Return (X, Y) of the center of cell containing provided text 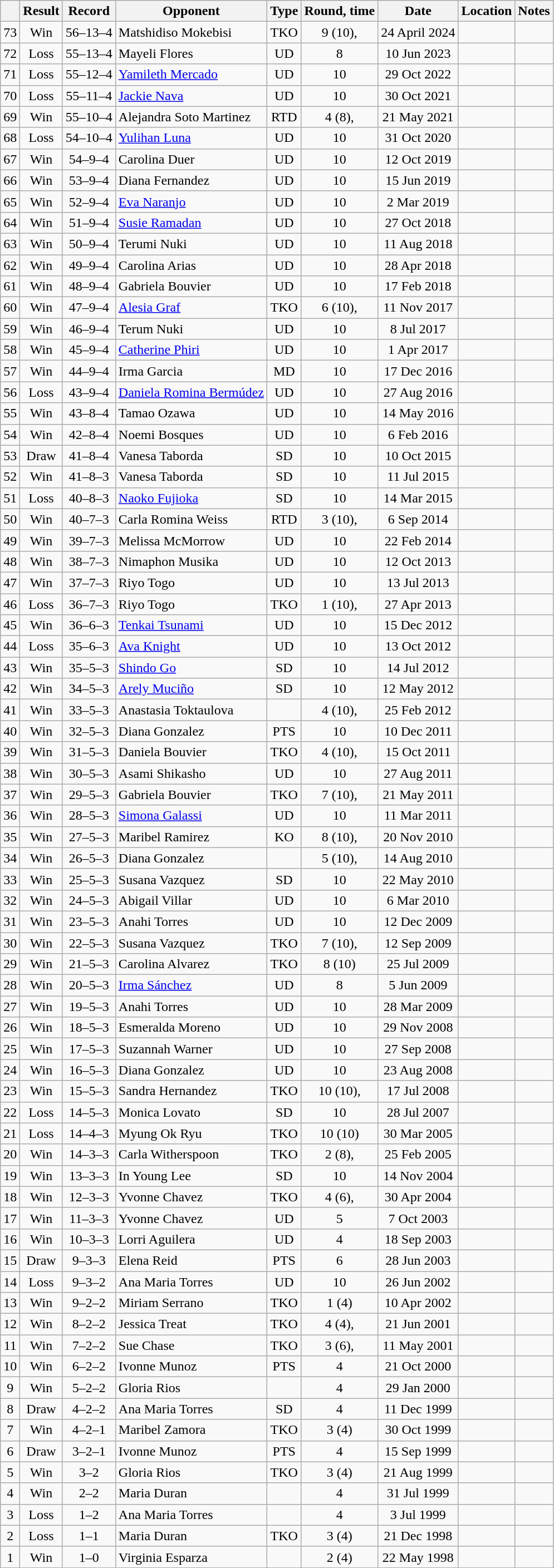
52–9–4 (89, 201)
MD (284, 371)
Noemi Bosques (191, 435)
Daniela Romina Bermúdez (191, 392)
37–7–3 (89, 583)
11 May 2001 (418, 1345)
13–3–3 (89, 1176)
38 (10, 773)
Elena Reid (191, 1260)
45 (10, 625)
27 Aug 2016 (418, 392)
Catherine Phiri (191, 350)
4 (4), (340, 1324)
9 (10), (340, 32)
7 Oct 2003 (418, 1218)
17 (10, 1218)
Anastasia Toktaulova (191, 710)
24 (10, 1070)
30–5–3 (89, 773)
13 Oct 2012 (418, 647)
65 (10, 201)
30 Apr 2004 (418, 1197)
15 Oct 2011 (418, 752)
26 (10, 1028)
6 Sep 2014 (418, 519)
55–12–4 (89, 75)
1–2 (89, 1515)
3 (10), (340, 519)
63 (10, 244)
14 Aug 2010 (418, 858)
43 (10, 668)
1–1 (89, 1536)
17 Dec 2016 (418, 371)
Arely Muciño (191, 689)
37 (10, 795)
20–5–3 (89, 985)
49–9–4 (89, 265)
50–9–4 (89, 244)
26 Jun 2002 (418, 1281)
54 (10, 435)
34–5–3 (89, 689)
4–2–2 (89, 1409)
48 (10, 561)
17–5–3 (89, 1049)
Irma Garcia (191, 371)
Naoko Fujioka (191, 498)
35 (10, 837)
12 May 2012 (418, 689)
1 (10), (340, 604)
22 Feb 2014 (418, 540)
42 (10, 689)
24–5–3 (89, 900)
12 Dec 2009 (418, 921)
48–9–4 (89, 287)
26–5–3 (89, 858)
5 Jun 2009 (418, 985)
2 (10, 1536)
Maribel Ramirez (191, 837)
27 Sep 2008 (418, 1049)
28 Jun 2003 (418, 1260)
4 (6), (340, 1197)
21 Oct 2000 (418, 1367)
64 (10, 223)
29 Nov 2008 (418, 1028)
31 (10, 921)
28 Jul 2007 (418, 1112)
8 (10), (340, 837)
13 Jul 2013 (418, 583)
41–8–3 (89, 477)
1 Apr 2017 (418, 350)
6 (10), (340, 308)
44 (10, 647)
Notes (534, 11)
3–2 (89, 1472)
17 Feb 2018 (418, 287)
18 (10, 1197)
25 Jul 2009 (418, 964)
53 (10, 456)
4–2–1 (89, 1430)
45–9–4 (89, 350)
21 Dec 1998 (418, 1536)
4 (8), (340, 117)
Alejandra Soto Martinez (191, 117)
27–5–3 (89, 837)
40 (10, 731)
Result (41, 11)
68 (10, 138)
53–9–4 (89, 180)
Daniela Bouvier (191, 752)
35–6–3 (89, 647)
19 (10, 1176)
59 (10, 329)
29–5–3 (89, 795)
10–3–3 (89, 1239)
18 Sep 2003 (418, 1239)
11 Aug 2018 (418, 244)
27 Aug 2011 (418, 773)
10 (10) (340, 1133)
14–4–3 (89, 1133)
23 (10, 1091)
13 (10, 1303)
8 Jul 2017 (418, 329)
55–10–4 (89, 117)
Location (487, 11)
33 (10, 879)
3 (10, 1515)
16 (10, 1239)
9–2–2 (89, 1303)
73 (10, 32)
15–5–3 (89, 1091)
Simona Galassi (191, 816)
Tenkai Tsunami (191, 625)
3 (6), (340, 1345)
12 (10, 1324)
20 Nov 2010 (418, 837)
3–2–1 (89, 1451)
12 Oct 2019 (418, 159)
34 (10, 858)
14 Nov 2004 (418, 1176)
In Young Lee (191, 1176)
28 Apr 2018 (418, 265)
15 Sep 1999 (418, 1451)
Susie Ramadan (191, 223)
Alesia Graf (191, 308)
47–9–4 (89, 308)
Lorri Aguilera (191, 1239)
19–5–3 (89, 1007)
10 Dec 2011 (418, 731)
28 (10, 985)
23–5–3 (89, 921)
14 Mar 2015 (418, 498)
21 (10, 1133)
51 (10, 498)
21 May 2021 (418, 117)
Ava Knight (191, 647)
36–7–3 (89, 604)
21 Aug 1999 (418, 1472)
35–5–3 (89, 668)
Asami Shikasho (191, 773)
11 Nov 2017 (418, 308)
46 (10, 604)
69 (10, 117)
58 (10, 350)
6 Feb 2016 (418, 435)
16–5–3 (89, 1070)
Yulihan Luna (191, 138)
7–2–2 (89, 1345)
14–3–3 (89, 1155)
22 (10, 1112)
70 (10, 96)
Virginia Esparza (191, 1557)
Matshidiso Mokebisi (191, 32)
Jessica Treat (191, 1324)
Type (284, 11)
17 Jul 2008 (418, 1091)
30 Oct 2021 (418, 96)
Mayeli Flores (191, 53)
54–9–4 (89, 159)
20 (10, 1155)
46–9–4 (89, 329)
Carla Witherspoon (191, 1155)
Diana Fernandez (191, 180)
21 Jun 2001 (418, 1324)
7 (10, 1430)
Sue Chase (191, 1345)
11 Mar 2011 (418, 816)
12 Oct 2013 (418, 561)
KO (284, 837)
31 Jul 1999 (418, 1493)
57 (10, 371)
38–7–3 (89, 561)
29 Jan 2000 (418, 1388)
14–5–3 (89, 1112)
30 (10, 943)
72 (10, 53)
32–5–3 (89, 731)
22–5–3 (89, 943)
10 Oct 2015 (418, 456)
1 (10, 1557)
Date (418, 11)
39 (10, 752)
25 Feb 2012 (418, 710)
52 (10, 477)
56–13–4 (89, 32)
Carolina Alvarez (191, 964)
Shindo Go (191, 668)
29 (10, 964)
21–5–3 (89, 964)
11 Jul 2015 (418, 477)
9–3–2 (89, 1281)
Opponent (191, 11)
1–0 (89, 1557)
Jackie Nava (191, 96)
Record (89, 11)
Abigail Villar (191, 900)
30 Oct 1999 (418, 1430)
Carolina Duer (191, 159)
33–5–3 (89, 710)
Suzannah Warner (191, 1049)
40–7–3 (89, 519)
5–2–2 (89, 1388)
Terumi Nuki (191, 244)
27 (10, 1007)
2 Mar 2019 (418, 201)
Terum Nuki (191, 329)
36–6–3 (89, 625)
60 (10, 308)
43–9–4 (89, 392)
28 Mar 2009 (418, 1007)
18–5–3 (89, 1028)
9 (10, 1388)
15 Jun 2019 (418, 180)
41 (10, 710)
12 Sep 2009 (418, 943)
2 (8), (340, 1155)
71 (10, 75)
27 Oct 2018 (418, 223)
50 (10, 519)
25–5–3 (89, 879)
3 Jul 1999 (418, 1515)
Monica Lovato (191, 1112)
56 (10, 392)
23 Aug 2008 (418, 1070)
47 (10, 583)
22 May 1998 (418, 1557)
30 Mar 2005 (418, 1133)
49 (10, 540)
51–9–4 (89, 223)
44–9–4 (89, 371)
11 (10, 1345)
Round, time (340, 11)
39–7–3 (89, 540)
Nimaphon Musika (191, 561)
55 (10, 413)
29 Oct 2022 (418, 75)
55–11–4 (89, 96)
Carolina Arias (191, 265)
Carla Romina Weiss (191, 519)
14 Jul 2012 (418, 668)
Tamao Ozawa (191, 413)
10 Jun 2023 (418, 53)
31–5–3 (89, 752)
21 May 2011 (418, 795)
6–2–2 (89, 1367)
9–3–3 (89, 1260)
8–2–2 (89, 1324)
25 (10, 1049)
14 (10, 1281)
62 (10, 265)
Esmeralda Moreno (191, 1028)
Irma Sánchez (191, 985)
Melissa McMorrow (191, 540)
32 (10, 900)
8 (10) (340, 964)
61 (10, 287)
14 May 2016 (418, 413)
15 Dec 2012 (418, 625)
11 Dec 1999 (418, 1409)
67 (10, 159)
66 (10, 180)
5 (10), (340, 858)
31 Oct 2020 (418, 138)
Sandra Hernandez (191, 1091)
41–8–4 (89, 456)
43–8–4 (89, 413)
15 (10, 1260)
10 Apr 2002 (418, 1303)
Myung Ok Ryu (191, 1133)
Miriam Serrano (191, 1303)
10 (10), (340, 1091)
28–5–3 (89, 816)
11–3–3 (89, 1218)
42–8–4 (89, 435)
Eva Naranjo (191, 201)
54–10–4 (89, 138)
6 Mar 2010 (418, 900)
2 (4) (340, 1557)
1 (4) (340, 1303)
55–13–4 (89, 53)
Maribel Zamora (191, 1430)
24 April 2024 (418, 32)
2–2 (89, 1493)
12–3–3 (89, 1197)
27 Apr 2013 (418, 604)
40–8–3 (89, 498)
36 (10, 816)
Yamileth Mercado (191, 75)
22 May 2010 (418, 879)
25 Feb 2005 (418, 1155)
